Output the [X, Y] coordinate of the center of the cell containing the given text.  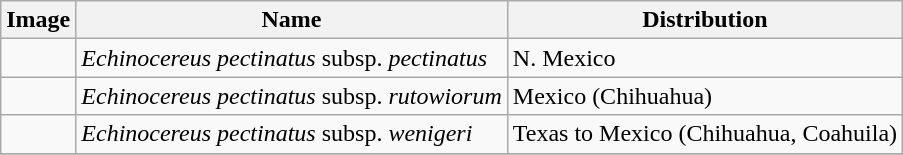
Image [38, 20]
Echinocereus pectinatus subsp. rutowiorum [292, 96]
Name [292, 20]
Echinocereus pectinatus subsp. pectinatus [292, 58]
N. Mexico [704, 58]
Echinocereus pectinatus subsp. wenigeri [292, 134]
Texas to Mexico (Chihuahua, Coahuila) [704, 134]
Distribution [704, 20]
Mexico (Chihuahua) [704, 96]
